Return the (x, y) coordinate for the center point of the cell that contains the specified text.  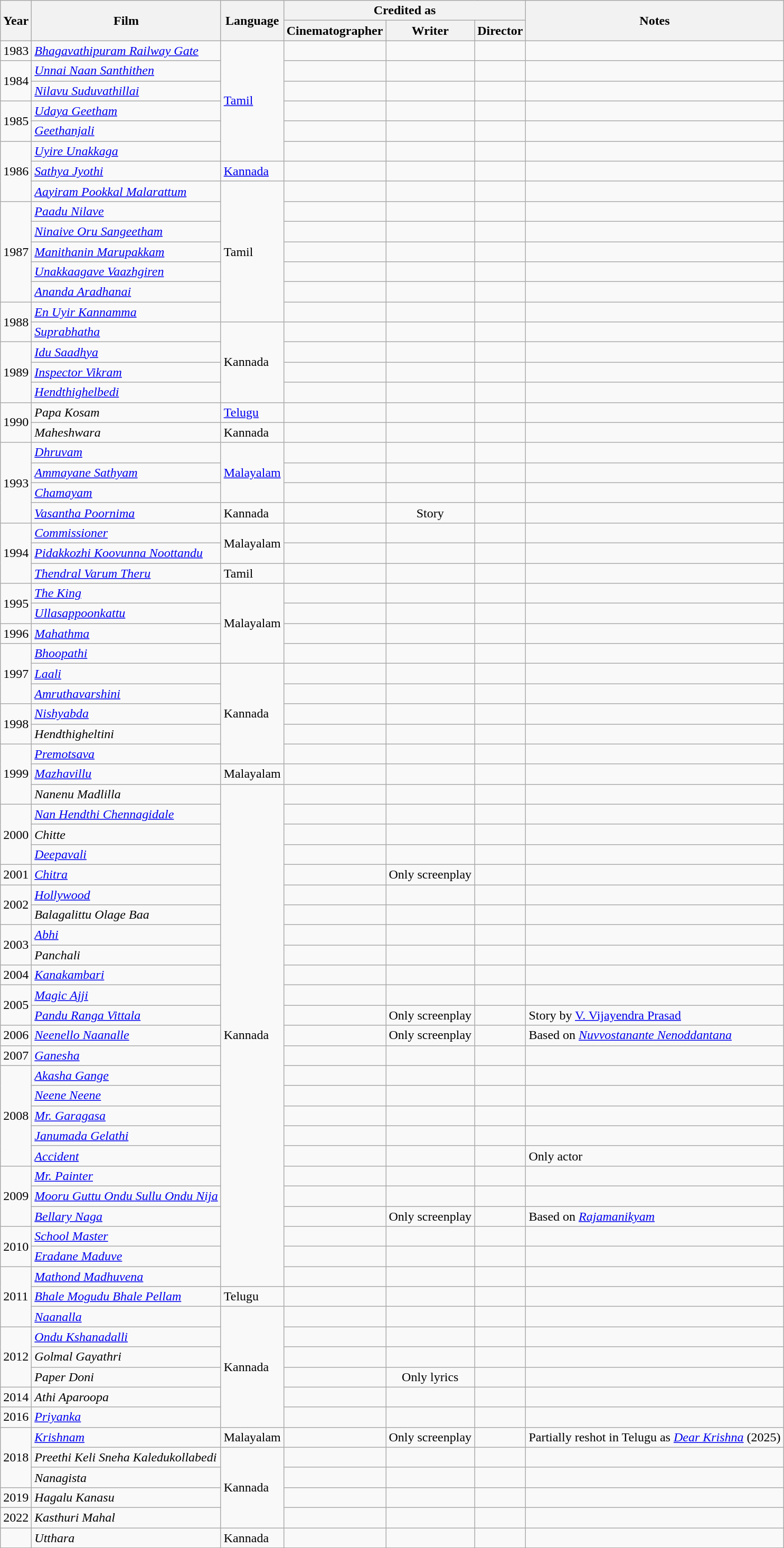
2016 (16, 1417)
Partially reshot in Telugu as Dear Krishna (2025) (655, 1437)
2002 (16, 905)
1999 (16, 774)
1988 (16, 322)
Geethanjali (126, 131)
Ammayane Sathyam (126, 473)
Mazhavillu (126, 774)
Balagalittu Olage Baa (126, 915)
Bhagavathipuram Railway Gate (126, 51)
Golmal Gayathri (126, 1357)
Dhruvam (126, 452)
1994 (16, 553)
Nanagista (126, 1477)
Ullasappoonkattu (126, 613)
Mahathma (126, 634)
1998 (16, 724)
Vasantha Poornima (126, 513)
2011 (16, 1297)
2007 (16, 1055)
2001 (16, 874)
Krishnam (126, 1437)
Unakkaagave Vaazhgiren (126, 272)
2005 (16, 1005)
Unnai Naan Santhithen (126, 71)
2000 (16, 834)
Story (430, 513)
2009 (16, 1196)
Aayiram Pookkal Malarattum (126, 191)
Paper Doni (126, 1377)
Ganesha (126, 1055)
Suprabhatha (126, 332)
Ananda Aradhanai (126, 292)
1985 (16, 121)
Amruthavarshini (126, 694)
Mr. Garagasa (126, 1116)
Maheshwara (126, 432)
Preethi Keli Sneha Kaledukollabedi (126, 1457)
1989 (16, 372)
Bhale Mogudu Bhale Pellam (126, 1297)
Idu Saadhya (126, 352)
2010 (16, 1247)
1986 (16, 171)
Notes (655, 21)
1997 (16, 674)
Mooru Guttu Ondu Sullu Ondu Nija (126, 1196)
Commissioner (126, 533)
Mr. Painter (126, 1176)
2004 (16, 975)
Ondu Kshanadalli (126, 1337)
Hollywood (126, 895)
Manithanin Marupakkam (126, 252)
Year (16, 21)
Deepavali (126, 854)
Nan Hendthi Chennagidale (126, 814)
En Uyir Kannamma (126, 312)
2018 (16, 1457)
Sathya Jyothi (126, 171)
Eradane Maduve (126, 1257)
Only actor (655, 1156)
Bellary Naga (126, 1216)
Neene Neene (126, 1096)
Naanalla (126, 1317)
Laali (126, 674)
Hagalu Kanasu (126, 1497)
Neenello Naanalle (126, 1035)
Janumada Gelathi (126, 1136)
Udaya Geetham (126, 111)
Language (252, 21)
2019 (16, 1497)
2012 (16, 1357)
The King (126, 593)
1983 (16, 51)
Utthara (126, 1538)
Hendthighelbedi (126, 392)
Mathond Madhuvena (126, 1277)
1990 (16, 422)
2003 (16, 945)
Thendral Varum Theru (126, 573)
1996 (16, 634)
Kasthuri Mahal (126, 1517)
Nanenu Madlilla (126, 794)
2014 (16, 1397)
Kanakambari (126, 975)
Premotsava (126, 754)
Panchali (126, 955)
Film (126, 21)
Magic Ajji (126, 995)
Uyire Unakkaga (126, 151)
Hendthigheltini (126, 734)
Inspector Vikram (126, 372)
2008 (16, 1116)
Nilavu Suduvathillai (126, 91)
2006 (16, 1035)
Based on Nuvvostanante Nenoddantana (655, 1035)
Accident (126, 1156)
1993 (16, 483)
Only lyrics (430, 1377)
Akasha Gange (126, 1075)
Bhoopathi (126, 654)
Writer (430, 31)
1987 (16, 251)
Abhi (126, 935)
Cinematographer (335, 31)
Based on Rajamanikyam (655, 1216)
Chitte (126, 834)
Director (500, 31)
Papa Kosam (126, 412)
Ninaive Oru Sangeetham (126, 231)
Credited as (404, 11)
Pidakkozhi Koovunna Noottandu (126, 553)
Priyanka (126, 1417)
1995 (16, 603)
School Master (126, 1236)
2022 (16, 1517)
Chitra (126, 874)
1984 (16, 81)
Nishyabda (126, 714)
Chamayam (126, 493)
Pandu Ranga Vittala (126, 1015)
Athi Aparoopa (126, 1397)
Story by V. Vijayendra Prasad (655, 1015)
Paadu Nilave (126, 211)
